Scan for the cell matching the given text and deliver its (x, y) coordinate at center. 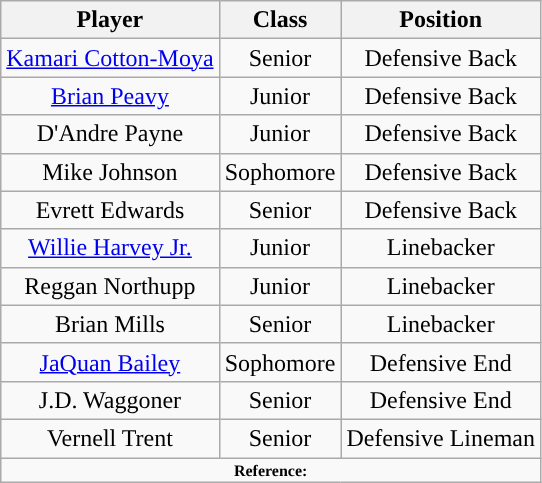
D'Andre Payne (110, 134)
Willie Harvey Jr. (110, 248)
Evrett Edwards (110, 210)
Mike Johnson (110, 172)
Position (441, 20)
Vernell Trent (110, 438)
J.D. Waggoner (110, 400)
Class (280, 20)
Reference: (271, 470)
Kamari Cotton-Moya (110, 58)
JaQuan Bailey (110, 362)
Player (110, 20)
Reggan Northupp (110, 286)
Brian Mills (110, 324)
Defensive Lineman (441, 438)
Brian Peavy (110, 96)
